For the text-containing cell, return its midpoint in (X, Y) coordinate format. 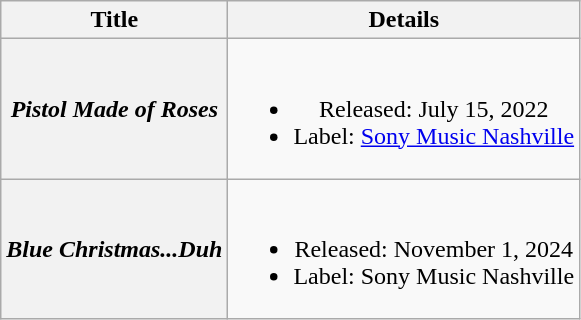
Released: July 15, 2022Label: Sony Music Nashville (404, 109)
Pistol Made of Roses (114, 109)
Details (404, 20)
Released: November 1, 2024Label: Sony Music Nashville (404, 249)
Title (114, 20)
Blue Christmas...Duh (114, 249)
